Return (X, Y) of the center of cell containing provided text 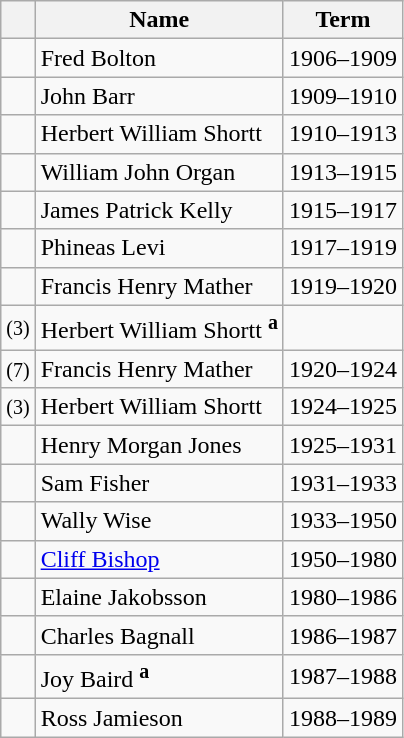
John Barr (159, 96)
Wally Wise (159, 521)
1919–1920 (342, 286)
Ross Jamieson (159, 718)
1913–1915 (342, 172)
William John Organ (159, 172)
1924–1925 (342, 407)
1980–1986 (342, 597)
James Patrick Kelly (159, 210)
Henry Morgan Jones (159, 445)
1906–1909 (342, 58)
Joy Baird a (159, 676)
Term (342, 20)
1915–1917 (342, 210)
1925–1931 (342, 445)
Cliff Bishop (159, 559)
Name (159, 20)
(7) (18, 369)
1917–1919 (342, 248)
1987–1988 (342, 676)
Elaine Jakobsson (159, 597)
1931–1933 (342, 483)
Charles Bagnall (159, 635)
1910–1913 (342, 134)
1909–1910 (342, 96)
Fred Bolton (159, 58)
1950–1980 (342, 559)
Phineas Levi (159, 248)
1920–1924 (342, 369)
1986–1987 (342, 635)
Herbert William Shortt a (159, 328)
1933–1950 (342, 521)
1988–1989 (342, 718)
Sam Fisher (159, 483)
